Scan for the cell matching the given text and deliver its [x, y] coordinate at center. 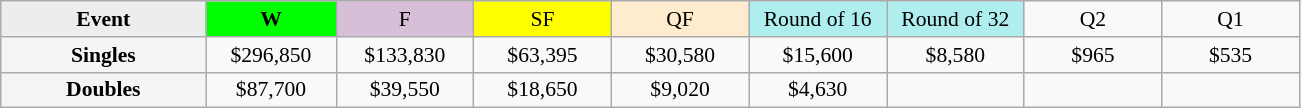
SF [543, 19]
$18,650 [543, 90]
$63,395 [543, 55]
$87,700 [271, 90]
$133,830 [405, 55]
Doubles [104, 90]
$535 [1231, 55]
$8,580 [955, 55]
$9,020 [680, 90]
W [271, 19]
Q1 [1231, 19]
$4,630 [818, 90]
$30,580 [680, 55]
$39,550 [405, 90]
Singles [104, 55]
$965 [1093, 55]
$15,600 [818, 55]
Event [104, 19]
F [405, 19]
Round of 32 [955, 19]
Q2 [1093, 19]
QF [680, 19]
$296,850 [271, 55]
Round of 16 [818, 19]
